Scan for the cell matching the given text and deliver its (x, y) coordinate at center. 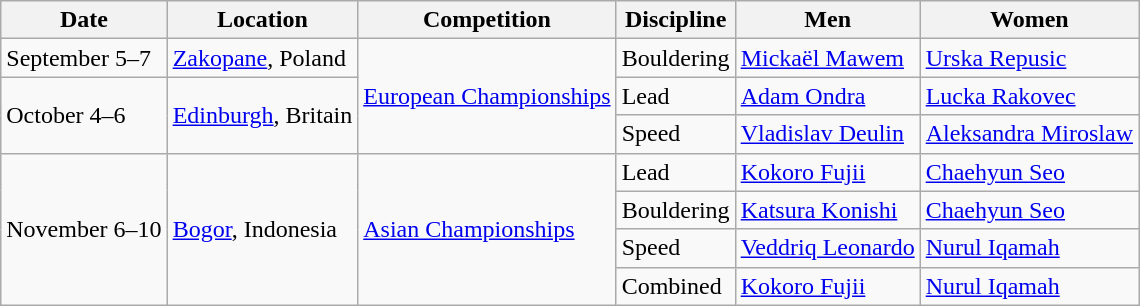
Date (84, 20)
Men (828, 20)
European Championships (487, 96)
Mickaël Mawem (828, 58)
Discipline (676, 20)
Asian Championships (487, 229)
Location (262, 20)
November 6–10 (84, 229)
Lucka Rakovec (1029, 96)
Combined (676, 286)
Adam Ondra (828, 96)
Veddriq Leonardo (828, 248)
October 4–6 (84, 115)
Vladislav Deulin (828, 134)
Urska Repusic (1029, 58)
Women (1029, 20)
Competition (487, 20)
Edinburgh, Britain (262, 115)
Katsura Konishi (828, 210)
September 5–7 (84, 58)
Bogor, Indonesia (262, 229)
Zakopane, Poland (262, 58)
Aleksandra Miroslaw (1029, 134)
